Search for the cell housing the specified text and yield its [x, y] center coordinate. 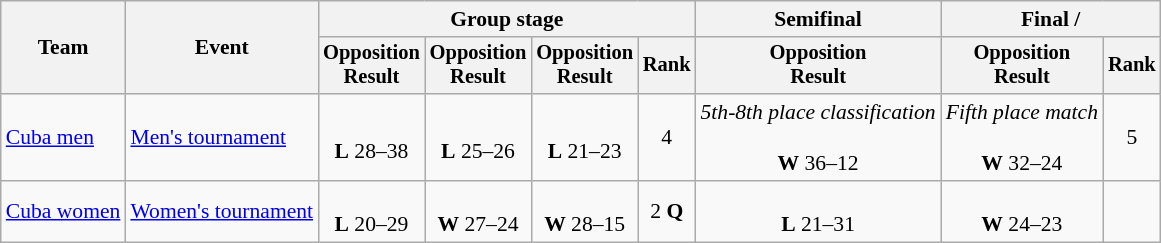
5 [1132, 138]
Fifth place matchW 32–24 [1022, 138]
Event [222, 48]
Men's tournament [222, 138]
5th-8th place classificationW 36–12 [818, 138]
Semifinal [818, 19]
Group stage [506, 19]
Final / [1051, 19]
2 Q [667, 212]
W 28–15 [584, 212]
W 24–23 [1022, 212]
4 [667, 138]
L 21–23 [584, 138]
L 25–26 [478, 138]
Women's tournament [222, 212]
L 21–31 [818, 212]
L 28–38 [372, 138]
Cuba women [64, 212]
L 20–29 [372, 212]
Team [64, 48]
W 27–24 [478, 212]
Cuba men [64, 138]
